Return [x, y] of the center of cell containing provided text 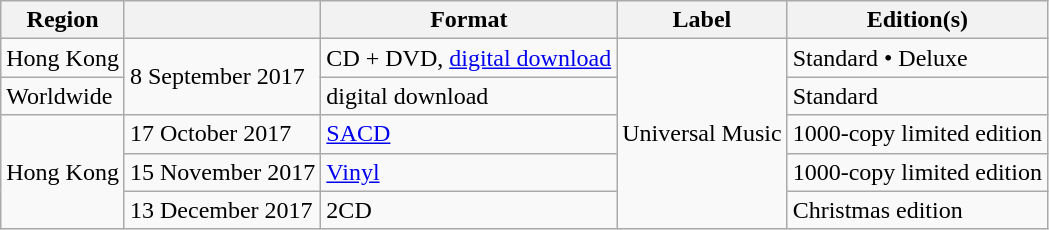
Edition(s) [917, 20]
digital download [469, 96]
Label [702, 20]
SACD [469, 134]
Vinyl [469, 172]
17 October 2017 [222, 134]
Standard [917, 96]
2CD [469, 210]
15 November 2017 [222, 172]
13 December 2017 [222, 210]
Christmas edition [917, 210]
Worldwide [63, 96]
CD + DVD, digital download [469, 58]
Standard • Deluxe [917, 58]
Universal Music [702, 134]
Region [63, 20]
Format [469, 20]
8 September 2017 [222, 77]
